Return [X, Y] of the center of cell containing provided text 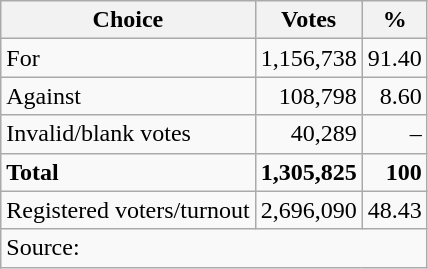
Source: [214, 248]
8.60 [394, 96]
Choice [128, 20]
100 [394, 172]
– [394, 134]
40,289 [308, 134]
48.43 [394, 210]
Total [128, 172]
91.40 [394, 58]
108,798 [308, 96]
1,305,825 [308, 172]
Invalid/blank votes [128, 134]
1,156,738 [308, 58]
For [128, 58]
Votes [308, 20]
% [394, 20]
Against [128, 96]
Registered voters/turnout [128, 210]
2,696,090 [308, 210]
